For the text-containing cell, return its midpoint in [x, y] coordinate format. 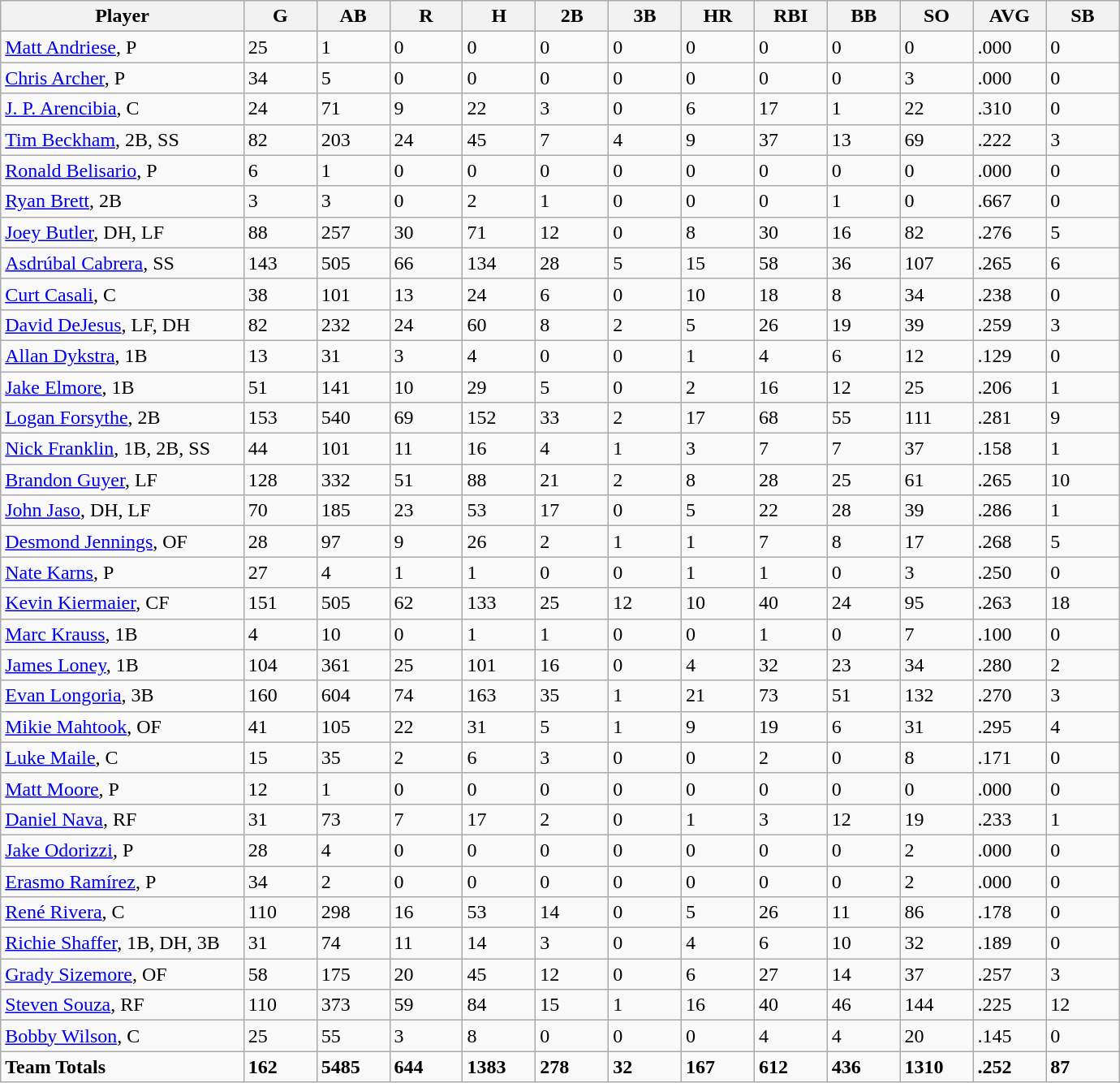
3B [645, 16]
Nate Karns, P [123, 572]
Matt Moore, P [123, 788]
.129 [1010, 356]
68 [790, 418]
128 [280, 480]
.310 [1010, 109]
152 [499, 418]
5485 [353, 1067]
33 [572, 418]
Ryan Brett, 2B [123, 201]
66 [426, 263]
.286 [1010, 511]
Marc Krauss, 1B [123, 634]
134 [499, 263]
361 [353, 665]
185 [353, 511]
Mikie Mahtook, OF [123, 727]
Jake Elmore, 1B [123, 387]
Player [123, 16]
111 [937, 418]
.233 [1010, 819]
Allan Dykstra, 1B [123, 356]
.252 [1010, 1067]
Richie Shaffer, 1B, DH, 3B [123, 943]
Luke Maile, C [123, 757]
163 [499, 696]
162 [280, 1067]
Curt Casali, C [123, 294]
René Rivera, C [123, 913]
.238 [1010, 294]
H [499, 16]
540 [353, 418]
87 [1083, 1067]
29 [499, 387]
70 [280, 511]
.189 [1010, 943]
R [426, 16]
1383 [499, 1067]
David DeJesus, LF, DH [123, 325]
38 [280, 294]
.257 [1010, 974]
AB [353, 16]
46 [864, 1005]
SO [937, 16]
232 [353, 325]
Team Totals [123, 1067]
RBI [790, 16]
G [280, 16]
Matt Andriese, P [123, 47]
.281 [1010, 418]
SB [1083, 16]
.259 [1010, 325]
Ronald Belisario, P [123, 170]
.270 [1010, 696]
.178 [1010, 913]
86 [937, 913]
Jake Odorizzi, P [123, 850]
AVG [1010, 16]
144 [937, 1005]
61 [937, 480]
62 [426, 603]
60 [499, 325]
Evan Longoria, 3B [123, 696]
.100 [1010, 634]
.263 [1010, 603]
167 [717, 1067]
Kevin Kiermaier, CF [123, 603]
J. P. Arencibia, C [123, 109]
.667 [1010, 201]
Grady Sizemore, OF [123, 974]
257 [353, 232]
644 [426, 1067]
278 [572, 1067]
59 [426, 1005]
107 [937, 263]
Asdrúbal Cabrera, SS [123, 263]
.225 [1010, 1005]
.250 [1010, 572]
Chris Archer, P [123, 78]
.171 [1010, 757]
2B [572, 16]
95 [937, 603]
41 [280, 727]
Bobby Wilson, C [123, 1036]
84 [499, 1005]
151 [280, 603]
.280 [1010, 665]
HR [717, 16]
160 [280, 696]
203 [353, 140]
141 [353, 387]
604 [353, 696]
97 [353, 541]
.276 [1010, 232]
.222 [1010, 140]
373 [353, 1005]
298 [353, 913]
436 [864, 1067]
John Jaso, DH, LF [123, 511]
.158 [1010, 449]
332 [353, 480]
132 [937, 696]
James Loney, 1B [123, 665]
133 [499, 603]
Erasmo Ramírez, P [123, 881]
.268 [1010, 541]
Nick Franklin, 1B, 2B, SS [123, 449]
Brandon Guyer, LF [123, 480]
105 [353, 727]
Steven Souza, RF [123, 1005]
1310 [937, 1067]
143 [280, 263]
44 [280, 449]
Joey Butler, DH, LF [123, 232]
Desmond Jennings, OF [123, 541]
104 [280, 665]
.206 [1010, 387]
153 [280, 418]
36 [864, 263]
.145 [1010, 1036]
612 [790, 1067]
BB [864, 16]
Daniel Nava, RF [123, 819]
.295 [1010, 727]
175 [353, 974]
Tim Beckham, 2B, SS [123, 140]
Logan Forsythe, 2B [123, 418]
